Scan for the cell matching the given text and deliver its (x, y) coordinate at center. 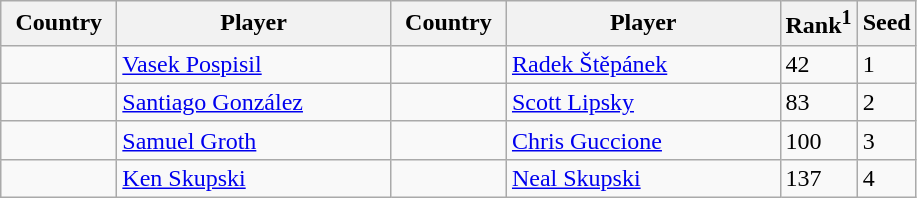
137 (818, 178)
Ken Skupski (254, 178)
42 (818, 64)
2 (886, 102)
Seed (886, 24)
Samuel Groth (254, 140)
Chris Guccione (643, 140)
Scott Lipsky (643, 102)
4 (886, 178)
Radek Štěpánek (643, 64)
Vasek Pospisil (254, 64)
Neal Skupski (643, 178)
100 (818, 140)
83 (818, 102)
1 (886, 64)
3 (886, 140)
Santiago González (254, 102)
Rank1 (818, 24)
